Return the (x, y) coordinate for the center point of the cell that contains the specified text.  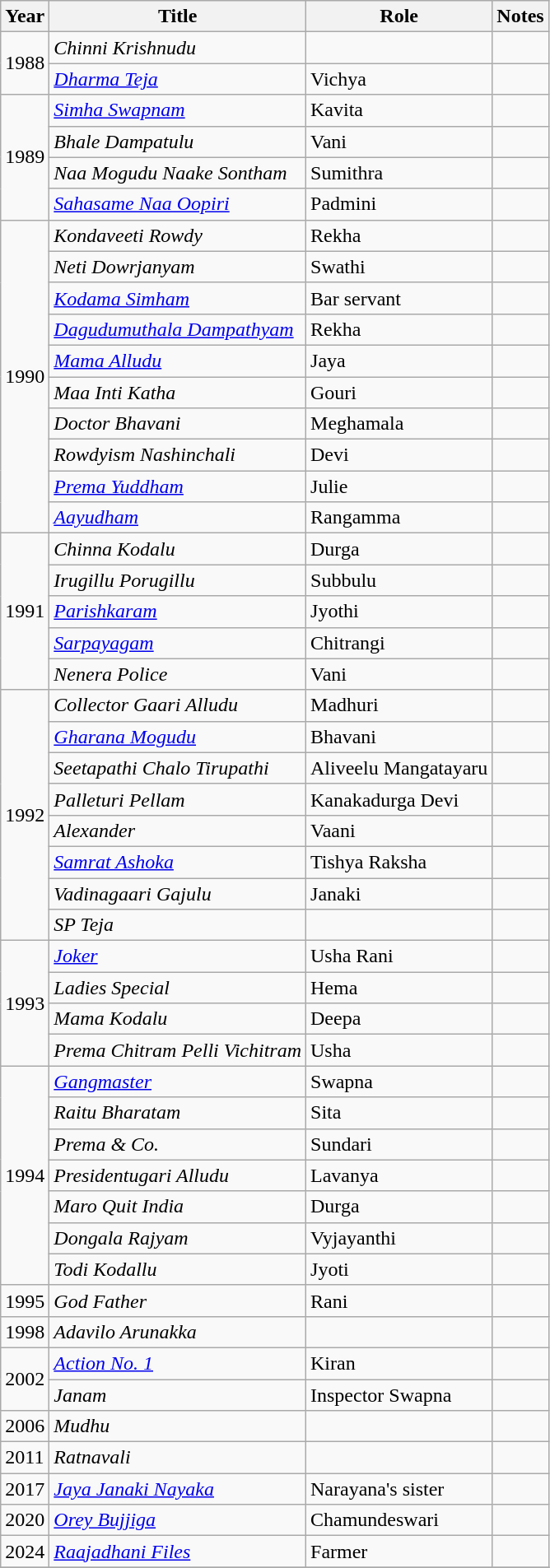
Chinni Krishnudu (178, 48)
Prema Chitram Pelli Vichitram (178, 1050)
1991 (25, 612)
Ladies Special (178, 988)
Padmini (399, 204)
Sita (399, 1113)
Sarpayagam (178, 643)
1989 (25, 157)
2006 (25, 1426)
Janam (178, 1395)
Deepa (399, 1019)
Devi (399, 455)
Doctor Bhavani (178, 424)
Year (25, 16)
Bar servant (399, 298)
Gharana Mogudu (178, 737)
Sumithra (399, 173)
Collector Gaari Alludu (178, 705)
Maa Inti Katha (178, 393)
Adavilo Arunakka (178, 1332)
Janaki (399, 893)
Narayana's sister (399, 1489)
Action No. 1 (178, 1363)
Vadinagaari Gajulu (178, 893)
Gouri (399, 393)
Bhavani (399, 737)
2017 (25, 1489)
Mama Alludu (178, 361)
Raajadhani Files (178, 1552)
Swapna (399, 1082)
Kondaveeti Rowdy (178, 235)
Tishya Raksha (399, 862)
Rani (399, 1300)
Irugillu Porugillu (178, 580)
Inspector Swapna (399, 1395)
Rowdyism Nashinchali (178, 455)
Palleturi Pellam (178, 799)
Samrat Ashoka (178, 862)
Prema & Co. (178, 1144)
Aliveelu Mangatayaru (399, 768)
Kanakadurga Devi (399, 799)
Madhuri (399, 705)
Maro Quit India (178, 1207)
Julie (399, 486)
Chitrangi (399, 643)
Farmer (399, 1552)
Hema (399, 988)
Notes (520, 16)
Jyoti (399, 1269)
Lavanya (399, 1175)
Raitu Bharatam (178, 1113)
Title (178, 16)
Subbulu (399, 580)
1998 (25, 1332)
Vichya (399, 79)
Nenera Police (178, 674)
Chinna Kodalu (178, 549)
Jaya Janaki Nayaka (178, 1489)
Kavita (399, 110)
Rangamma (399, 518)
Kiran (399, 1363)
Meghamala (399, 424)
1990 (25, 377)
Mudhu (178, 1426)
Bhale Dampatulu (178, 142)
Swathi (399, 267)
God Father (178, 1300)
Naa Mogudu Naake Sontham (178, 173)
Jyothi (399, 612)
Neti Dowrjanyam (178, 267)
1988 (25, 63)
2002 (25, 1379)
Orey Bujjiga (178, 1520)
Sahasame Naa Oopiri (178, 204)
SP Teja (178, 925)
2020 (25, 1520)
2011 (25, 1458)
Dongala Rajyam (178, 1238)
Vyjayanthi (399, 1238)
Dagudumuthala Dampathyam (178, 329)
Vaani (399, 831)
Dharma Teja (178, 79)
1993 (25, 1003)
Ratnavali (178, 1458)
Usha (399, 1050)
Role (399, 16)
Usha Rani (399, 956)
Alexander (178, 831)
2024 (25, 1552)
Joker (178, 956)
1994 (25, 1175)
Jaya (399, 361)
Todi Kodallu (178, 1269)
Aayudham (178, 518)
Mama Kodalu (178, 1019)
Prema Yuddham (178, 486)
Gangmaster (178, 1082)
Sundari (399, 1144)
Simha Swapnam (178, 110)
Seetapathi Chalo Tirupathi (178, 768)
Presidentugari Alludu (178, 1175)
Parishkaram (178, 612)
Chamundeswari (399, 1520)
1995 (25, 1300)
Kodama Simham (178, 298)
1992 (25, 815)
